Return (X, Y) of the center of cell containing provided text 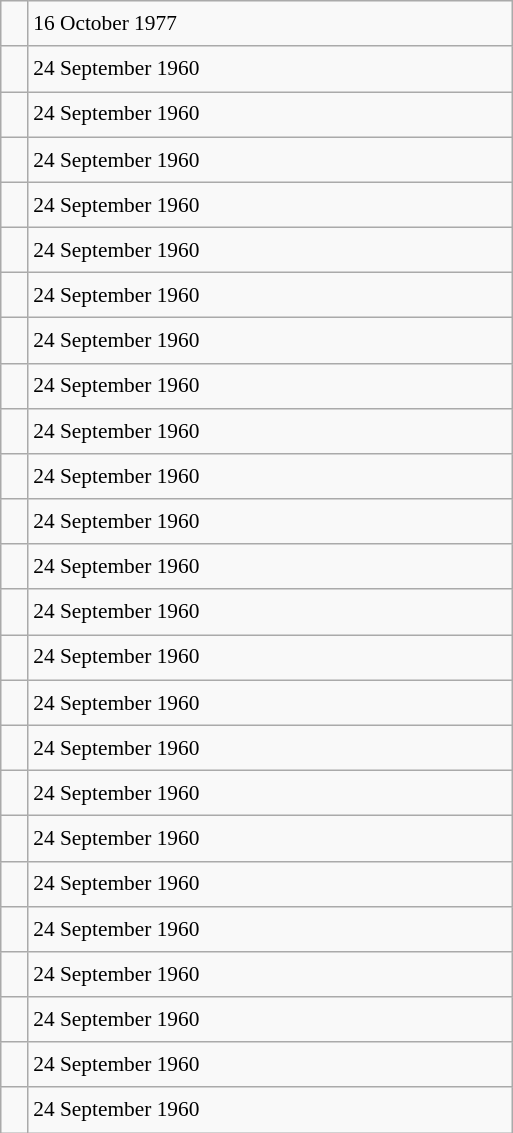
16 October 1977 (270, 24)
